Search for the cell housing the specified text and yield its (x, y) center coordinate. 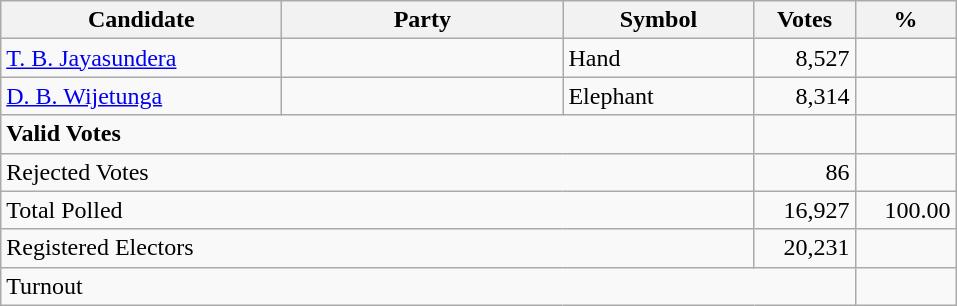
8,314 (804, 96)
Votes (804, 20)
Rejected Votes (378, 172)
16,927 (804, 210)
Total Polled (378, 210)
20,231 (804, 248)
Turnout (428, 286)
86 (804, 172)
Symbol (658, 20)
100.00 (906, 210)
T. B. Jayasundera (142, 58)
D. B. Wijetunga (142, 96)
8,527 (804, 58)
% (906, 20)
Registered Electors (378, 248)
Hand (658, 58)
Valid Votes (378, 134)
Elephant (658, 96)
Candidate (142, 20)
Party (422, 20)
